Detect which cell encompasses the target text, then output its [X, Y] center coordinate. 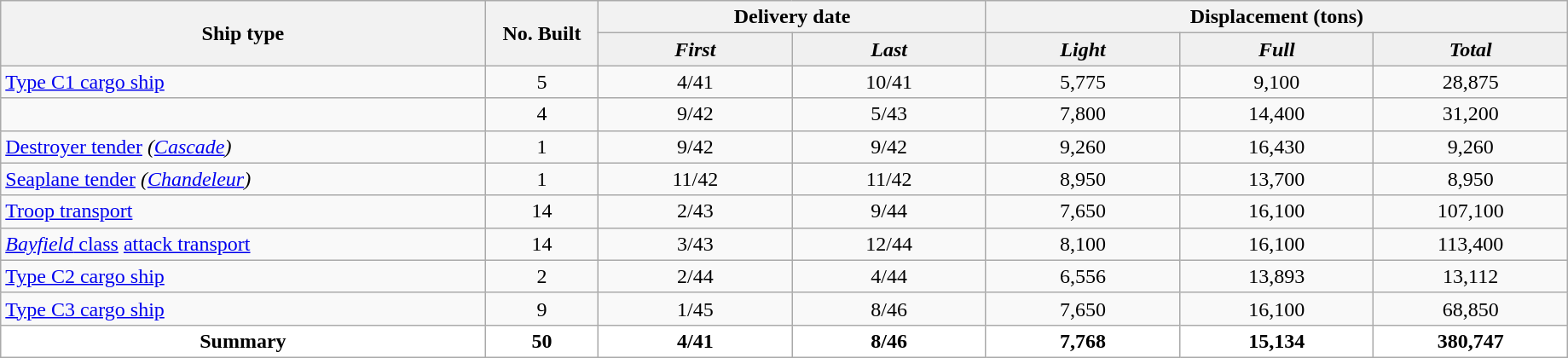
13,700 [1277, 179]
10/41 [888, 82]
Type C2 cargo ship [243, 276]
7,800 [1083, 114]
31,200 [1470, 114]
Troop transport [243, 211]
1/45 [696, 309]
2 [542, 276]
16,430 [1277, 147]
13,893 [1277, 276]
Displacement (tons) [1276, 17]
14,400 [1277, 114]
Ship type [243, 33]
9,100 [1277, 82]
107,100 [1470, 211]
15,134 [1277, 341]
Destroyer tender (Cascade) [243, 147]
9/44 [888, 211]
5/43 [888, 114]
380,747 [1470, 341]
50 [542, 341]
113,400 [1470, 244]
Type C3 cargo ship [243, 309]
First [696, 49]
Full [1277, 49]
Total [1470, 49]
6,556 [1083, 276]
Light [1083, 49]
4 [542, 114]
No. Built [542, 33]
13,112 [1470, 276]
Type C1 cargo ship [243, 82]
3/43 [696, 244]
5 [542, 82]
9 [542, 309]
4/44 [888, 276]
8,100 [1083, 244]
7,768 [1083, 341]
28,875 [1470, 82]
Delivery date [793, 17]
5,775 [1083, 82]
Seaplane tender (Chandeleur) [243, 179]
Bayfield class attack transport [243, 244]
2/43 [696, 211]
Summary [243, 341]
12/44 [888, 244]
Last [888, 49]
2/44 [696, 276]
68,850 [1470, 309]
